Capture the cell that displays the provided text and extract its (X, Y) central coordinate. 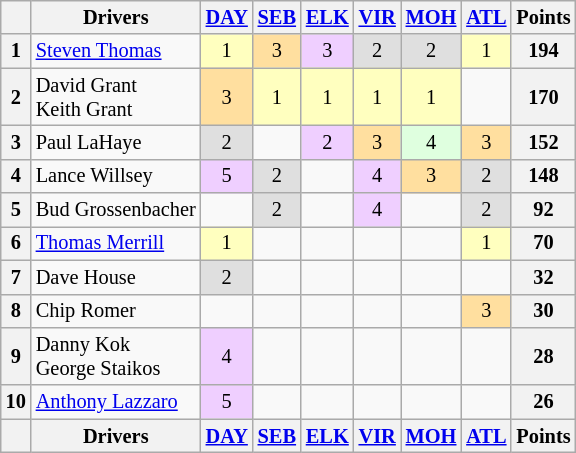
170 (543, 97)
Paul LaHaye (116, 142)
Bud Grossenbacher (116, 210)
6 (16, 243)
30 (543, 311)
9 (16, 356)
28 (543, 356)
8 (16, 311)
148 (543, 176)
152 (543, 142)
26 (543, 402)
Chip Romer (116, 311)
70 (543, 243)
32 (543, 277)
Thomas Merrill (116, 243)
92 (543, 210)
10 (16, 402)
David Grant Keith Grant (116, 97)
7 (16, 277)
194 (543, 51)
Danny Kok George Staikos (116, 356)
Lance Willsey (116, 176)
Dave House (116, 277)
Anthony Lazzaro (116, 402)
Steven Thomas (116, 51)
